Return the (x, y) coordinate for the center point of the cell that contains the specified text.  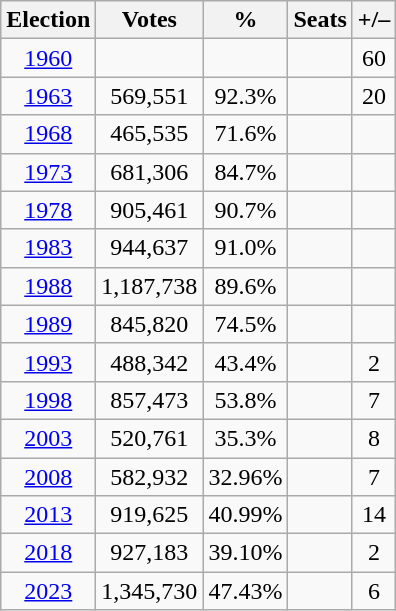
20 (374, 96)
1960 (48, 58)
89.6% (246, 286)
919,625 (150, 515)
Election (48, 20)
6 (374, 591)
40.99% (246, 515)
905,461 (150, 210)
91.0% (246, 248)
1,345,730 (150, 591)
1978 (48, 210)
53.8% (246, 400)
1,187,738 (150, 286)
1993 (48, 362)
39.10% (246, 553)
569,551 (150, 96)
Votes (150, 20)
35.3% (246, 438)
1968 (48, 134)
1973 (48, 172)
1963 (48, 96)
857,473 (150, 400)
+/– (374, 20)
43.4% (246, 362)
90.7% (246, 210)
488,342 (150, 362)
582,932 (150, 477)
2008 (48, 477)
1983 (48, 248)
2018 (48, 553)
Seats (320, 20)
2023 (48, 591)
32.96% (246, 477)
944,637 (150, 248)
% (246, 20)
84.7% (246, 172)
465,535 (150, 134)
1989 (48, 324)
8 (374, 438)
60 (374, 58)
14 (374, 515)
2013 (48, 515)
92.3% (246, 96)
681,306 (150, 172)
520,761 (150, 438)
2003 (48, 438)
47.43% (246, 591)
74.5% (246, 324)
71.6% (246, 134)
1998 (48, 400)
1988 (48, 286)
845,820 (150, 324)
927,183 (150, 553)
